Return [X, Y] of the center of cell containing provided text 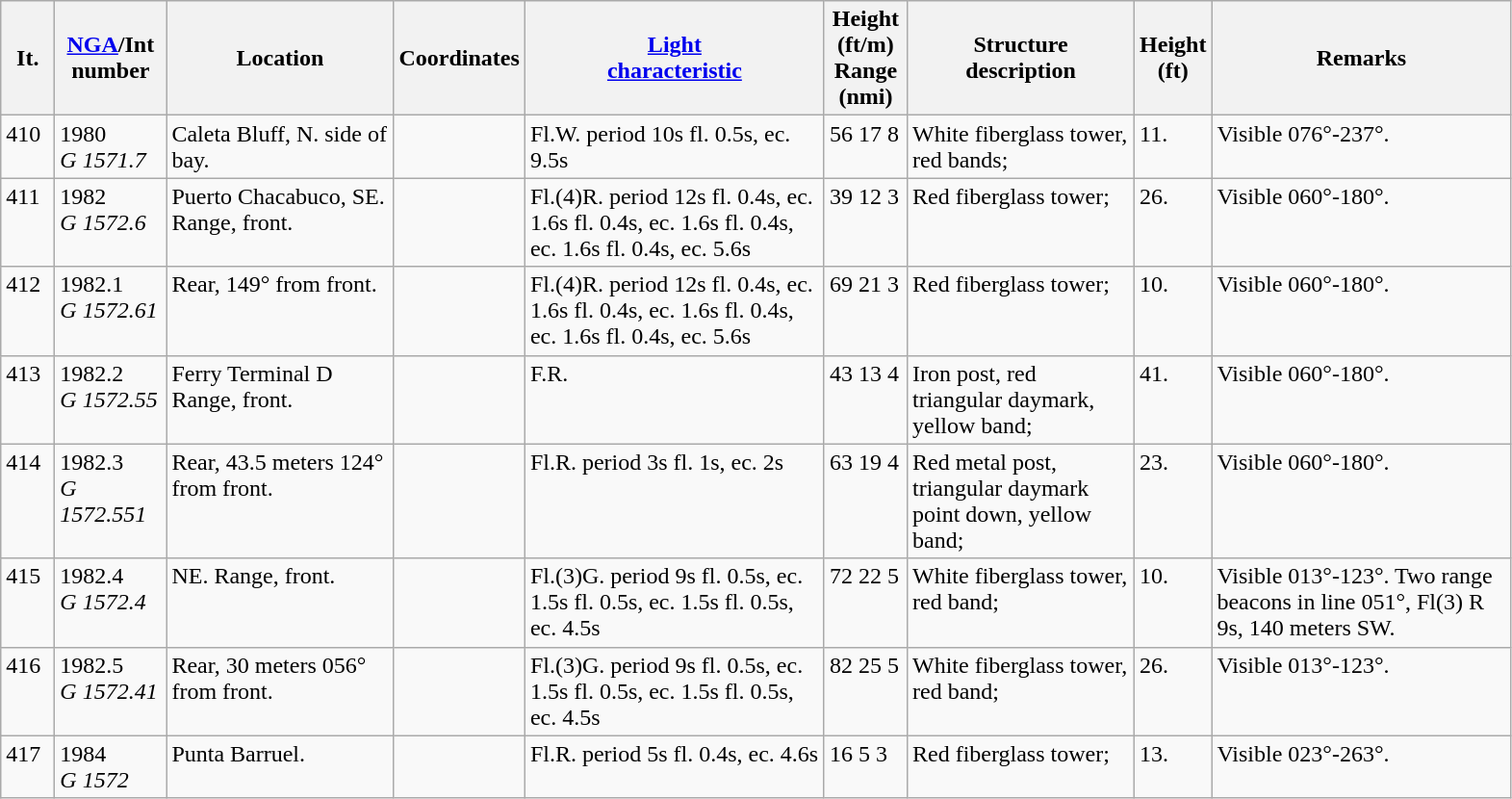
Rear, 43.5 meters 124° from front. [280, 501]
410 [28, 146]
69 21 3 [865, 311]
Visible 076°-237°. [1361, 146]
1980G 1571.7 [111, 146]
56 17 8 [865, 146]
Visible 013°-123°. Two range beacons in line 051°, Fl(3) R 9s, 140 meters SW. [1361, 603]
1982G 1572.6 [111, 222]
Coordinates [459, 58]
1982.5G 1572.41 [111, 691]
Fl.R. period 3s fl. 1s, ec. 2s [674, 501]
Location [280, 58]
Caleta Bluff, N. side of bay. [280, 146]
413 [28, 399]
Fl.W. period 10s fl. 0.5s, ec. 9.5s [674, 146]
Height (ft) [1173, 58]
Height (ft/m)Range (nmi) [865, 58]
82 25 5 [865, 691]
Punta Barruel. [280, 766]
412 [28, 311]
39 12 3 [865, 222]
Lightcharacteristic [674, 58]
13. [1173, 766]
23. [1173, 501]
White fiberglass tower, red bands; [1020, 146]
Structuredescription [1020, 58]
NGA/Intnumber [111, 58]
NE. Range, front. [280, 603]
63 19 4 [865, 501]
414 [28, 501]
Fl.R. period 5s fl. 0.4s, ec. 4.6s [674, 766]
F.R. [674, 399]
Red metal post, triangular daymark point down, yellow band; [1020, 501]
Remarks [1361, 58]
16 5 3 [865, 766]
43 13 4 [865, 399]
1982.4G 1572.4 [111, 603]
11. [1173, 146]
416 [28, 691]
417 [28, 766]
Visible 013°-123°. [1361, 691]
Rear, 149° from front. [280, 311]
1982.1G 1572.61 [111, 311]
1982.2G 1572.55 [111, 399]
Rear, 30 meters 056° from front. [280, 691]
1984G 1572 [111, 766]
Visible 023°-263°. [1361, 766]
Iron post, red triangular daymark, yellow band; [1020, 399]
41. [1173, 399]
Ferry Terminal D Range, front. [280, 399]
Puerto Chacabuco, SE. Range, front. [280, 222]
72 22 5 [865, 603]
415 [28, 603]
It. [28, 58]
411 [28, 222]
1982.3G 1572.551 [111, 501]
